Provide the [x, y] coordinate of the cell's center where the given text is located.  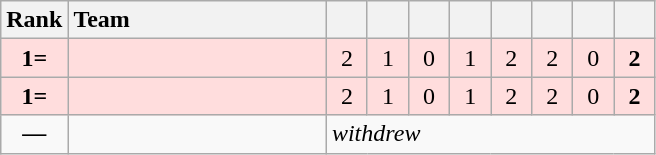
— [34, 134]
Team [198, 20]
withdrew [490, 134]
Rank [34, 20]
